Scan for the cell matching the given text and deliver its (X, Y) coordinate at center. 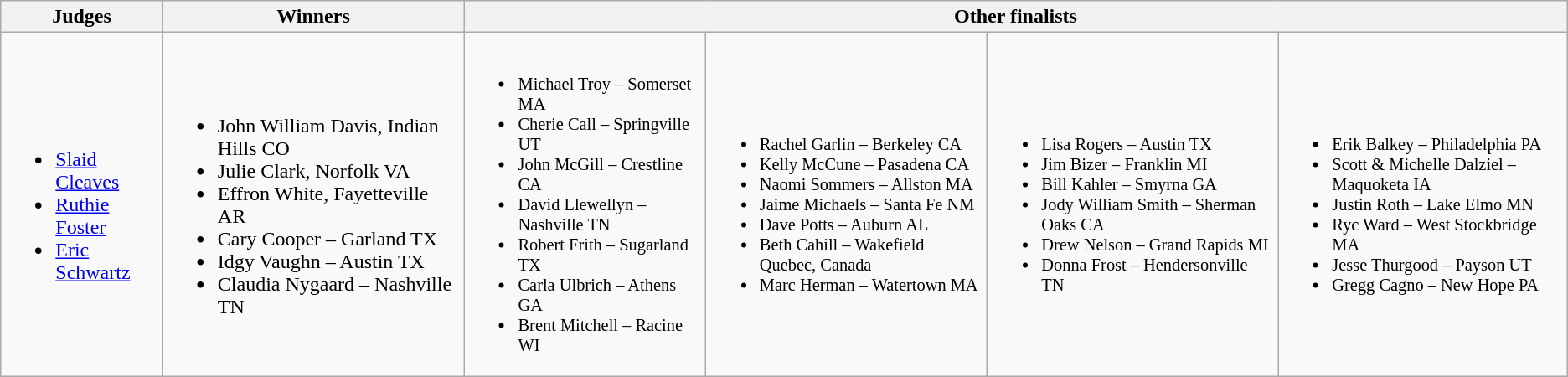
Judges (82, 17)
Other finalists (1016, 17)
Winners (313, 17)
Slaid CleavesRuthie FosterEric Schwartz (82, 204)
